Pinpoint the cell where the given text exists, returning its [x, y] midpoint coordinate. 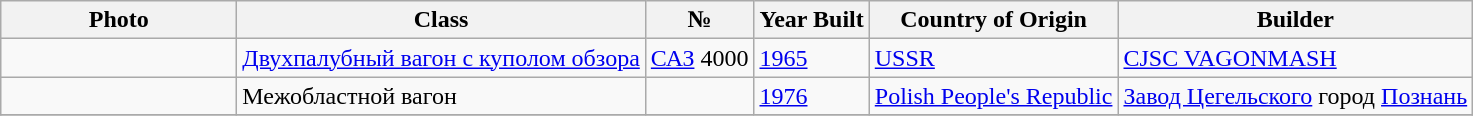
САЗ 4000 [700, 58]
Builder [1296, 20]
1965 [812, 58]
1976 [812, 96]
Межобластной вагон [442, 96]
CJSC VAGONMASH [1296, 58]
Завод Цегельского город Познань [1296, 96]
Двухпалубный вагон с куполом обзора [442, 58]
Polish People's Republic [994, 96]
Year Built [812, 20]
№ [700, 20]
Class [442, 20]
USSR [994, 58]
Country of Origin [994, 20]
Photo [119, 20]
